From the cell containing the given text, extract its center point as [X, Y] coordinate. 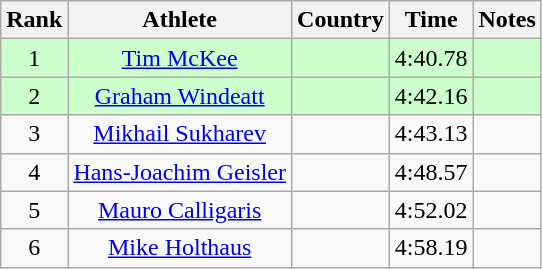
4 [34, 172]
4:52.02 [431, 210]
4:40.78 [431, 58]
6 [34, 248]
1 [34, 58]
Time [431, 20]
4:42.16 [431, 96]
Graham Windeatt [180, 96]
2 [34, 96]
3 [34, 134]
5 [34, 210]
Hans-Joachim Geisler [180, 172]
4:48.57 [431, 172]
Notes [507, 20]
4:58.19 [431, 248]
Country [341, 20]
Mauro Calligaris [180, 210]
Athlete [180, 20]
Mikhail Sukharev [180, 134]
4:43.13 [431, 134]
Mike Holthaus [180, 248]
Rank [34, 20]
Tim McKee [180, 58]
